Identify which cell holds the provided text, then report its [X, Y] central coordinate. 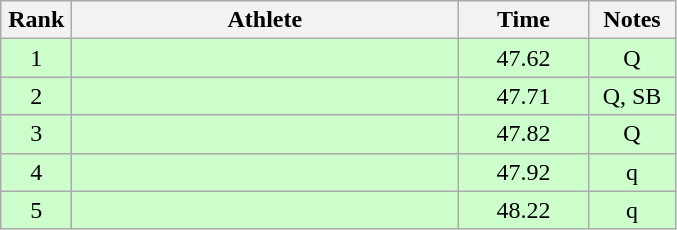
47.92 [524, 172]
47.71 [524, 96]
47.62 [524, 58]
Notes [632, 20]
48.22 [524, 210]
4 [36, 172]
1 [36, 58]
Q, SB [632, 96]
2 [36, 96]
5 [36, 210]
Time [524, 20]
Athlete [265, 20]
3 [36, 134]
Rank [36, 20]
47.82 [524, 134]
